Detect which cell encompasses the target text, then output its [X, Y] center coordinate. 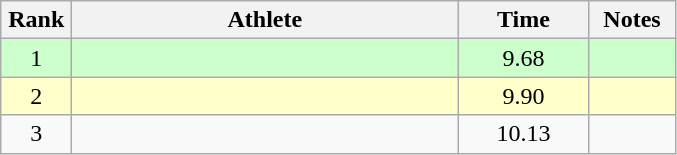
3 [36, 134]
Notes [632, 20]
9.68 [524, 58]
1 [36, 58]
Time [524, 20]
10.13 [524, 134]
9.90 [524, 96]
Athlete [265, 20]
Rank [36, 20]
2 [36, 96]
